Identify which cell holds the provided text, then report its [x, y] central coordinate. 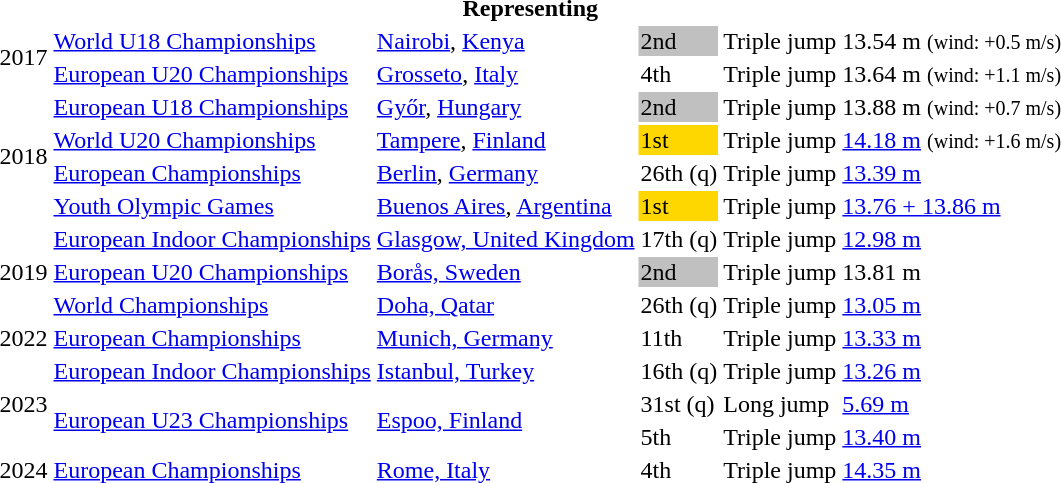
World Championships [212, 305]
4th [679, 74]
Grosseto, Italy [506, 74]
Munich, Germany [506, 338]
Glasgow, United Kingdom [506, 239]
Espoo, Finland [506, 420]
Győr, Hungary [506, 107]
Berlin, Germany [506, 173]
Long jump [780, 404]
Borås, Sweden [506, 272]
Youth Olympic Games [212, 206]
Tampere, Finland [506, 140]
16th (q) [679, 371]
11th [679, 338]
World U20 Championships [212, 140]
Nairobi, Kenya [506, 41]
17th (q) [679, 239]
European U23 Championships [212, 420]
Doha, Qatar [506, 305]
5th [679, 437]
31st (q) [679, 404]
World U18 Championships [212, 41]
European U18 Championships [212, 107]
Buenos Aires, Argentina [506, 206]
Istanbul, Turkey [506, 371]
